For the text-containing cell, return its midpoint in (x, y) coordinate format. 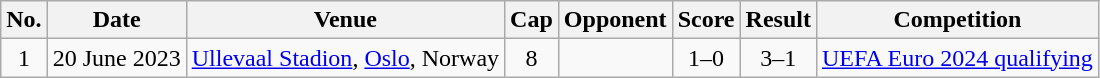
Result (778, 20)
20 June 2023 (116, 58)
Date (116, 20)
Cap (532, 20)
No. (24, 20)
1–0 (706, 58)
3–1 (778, 58)
Ullevaal Stadion, Oslo, Norway (345, 58)
Venue (345, 20)
Score (706, 20)
Competition (957, 20)
8 (532, 58)
Opponent (615, 20)
UEFA Euro 2024 qualifying (957, 58)
1 (24, 58)
